Search for the cell housing the specified text and yield its (x, y) center coordinate. 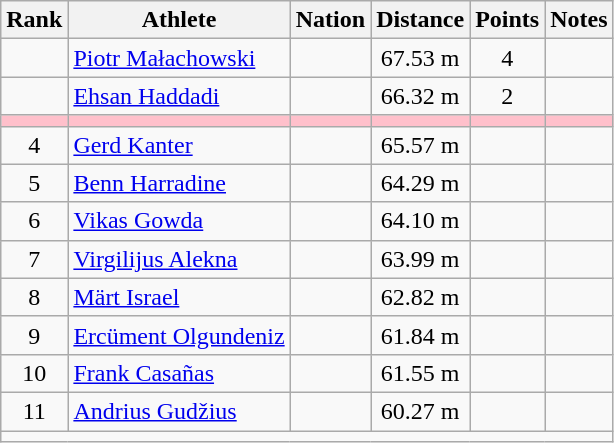
64.10 m (420, 221)
Frank Casañas (179, 373)
65.57 m (420, 145)
Notes (579, 20)
Gerd Kanter (179, 145)
5 (34, 183)
Piotr Małachowski (179, 58)
61.84 m (420, 335)
63.99 m (420, 259)
Benn Harradine (179, 183)
Points (508, 20)
9 (34, 335)
66.32 m (420, 96)
Distance (420, 20)
7 (34, 259)
Märt Israel (179, 297)
Virgilijus Alekna (179, 259)
10 (34, 373)
67.53 m (420, 58)
62.82 m (420, 297)
11 (34, 411)
Nation (330, 20)
64.29 m (420, 183)
Ercüment Olgundeniz (179, 335)
Andrius Gudžius (179, 411)
60.27 m (420, 411)
Vikas Gowda (179, 221)
8 (34, 297)
Athlete (179, 20)
61.55 m (420, 373)
Ehsan Haddadi (179, 96)
6 (34, 221)
Rank (34, 20)
2 (508, 96)
